Capture the cell that displays the provided text and extract its (x, y) central coordinate. 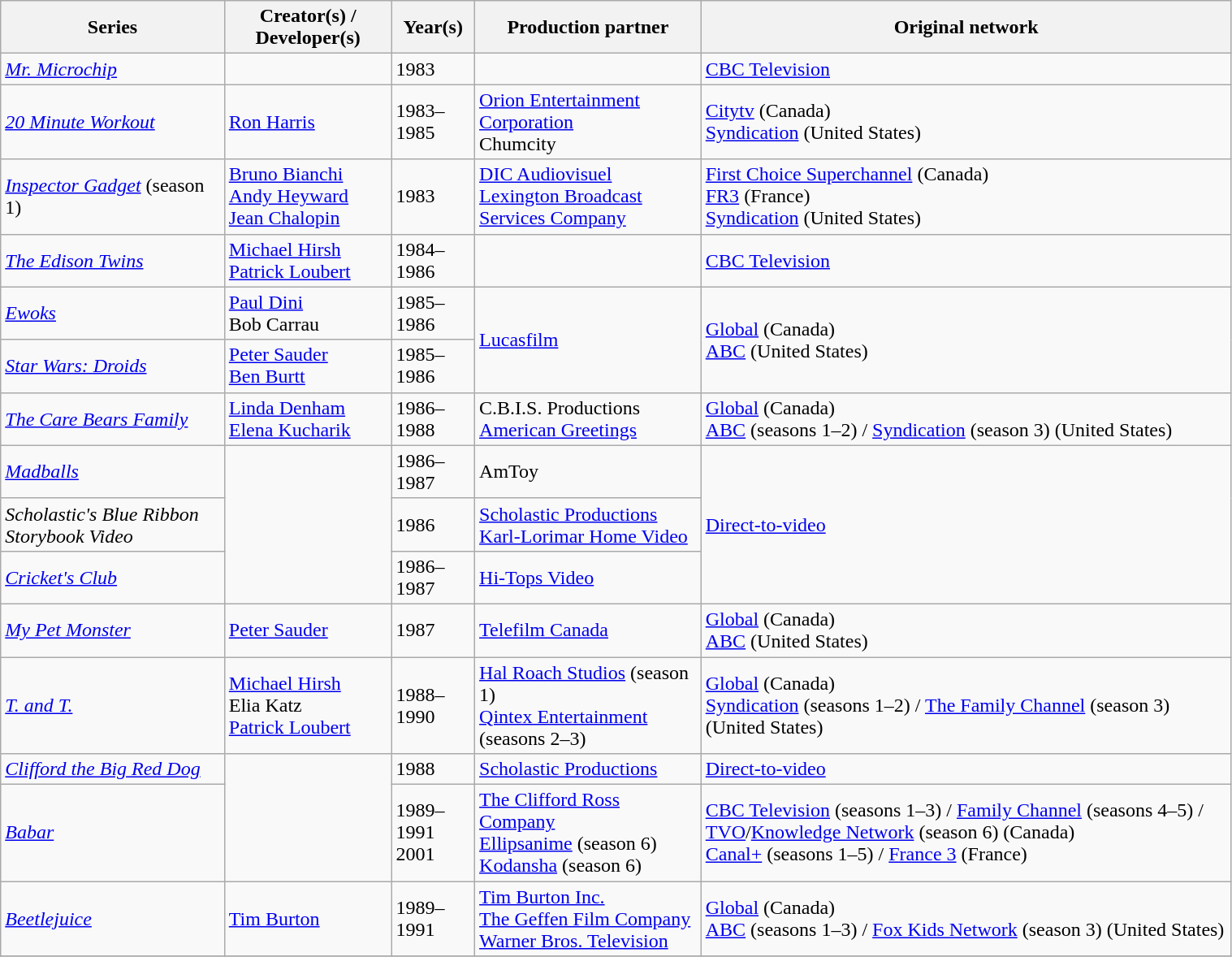
Global (Canada)ABC (seasons 1–2) / Syndication (season 3) (United States) (966, 419)
Ewoks (113, 314)
CBC Television (seasons 1–3) / Family Channel (seasons 4–5) / TVO/Knowledge Network (season 6) (Canada)Canal+ (seasons 1–5) / France 3 (France) (966, 834)
Bruno BianchiAndy HeywardJean Chalopin (308, 197)
Orion Entertainment CorporationChumcity (588, 122)
Year(s) (434, 28)
1989–1991 (434, 919)
The Care Bears Family (113, 419)
Global (Canada)Syndication (seasons 1–2) / The Family Channel (season 3) (United States) (966, 705)
1988 (434, 769)
Scholastic Productions (588, 769)
T. and T. (113, 705)
Star Wars: Droids (113, 366)
Beetlejuice (113, 919)
Original network (966, 28)
Tim Burton Inc.The Geffen Film CompanyWarner Bros. Television (588, 919)
Madballs (113, 471)
1987 (434, 630)
Lucasfilm (588, 340)
Telefilm Canada (588, 630)
First Choice Superchannel (Canada)FR3 (France)Syndication (United States) (966, 197)
Linda DenhamElena Kucharik (308, 419)
1984–1986 (434, 260)
AmToy (588, 471)
Michael HirshElia KatzPatrick Loubert (308, 705)
Michael HirshPatrick Loubert (308, 260)
Mr. Microchip (113, 69)
Peter SauderBen Burtt (308, 366)
Tim Burton (308, 919)
Scholastic's Blue Ribbon Storybook Video (113, 525)
My Pet Monster (113, 630)
Cricket's Club (113, 577)
The Edison Twins (113, 260)
1983–1985 (434, 122)
Creator(s) / Developer(s) (308, 28)
Ron Harris (308, 122)
1988–1990 (434, 705)
C.B.I.S. ProductionsAmerican Greetings (588, 419)
The Clifford Ross CompanyEllipsanime (season 6)Kodansha (season 6) (588, 834)
Series (113, 28)
DIC AudiovisuelLexington Broadcast Services Company (588, 197)
Clifford the Big Red Dog (113, 769)
Global (Canada)ABC (seasons 1–3) / Fox Kids Network (season 3) (United States) (966, 919)
Paul DiniBob Carrau (308, 314)
1989–19912001 (434, 834)
Hi-Tops Video (588, 577)
Peter Sauder (308, 630)
Citytv (Canada)Syndication (United States) (966, 122)
1986 (434, 525)
Scholastic ProductionsKarl-Lorimar Home Video (588, 525)
20 Minute Workout (113, 122)
Babar (113, 834)
1986–1988 (434, 419)
Inspector Gadget (season 1) (113, 197)
Production partner (588, 28)
Hal Roach Studios (season 1)Qintex Entertainment (seasons 2–3) (588, 705)
